Locate the cell with the specified text and output its (x, y) center coordinate. 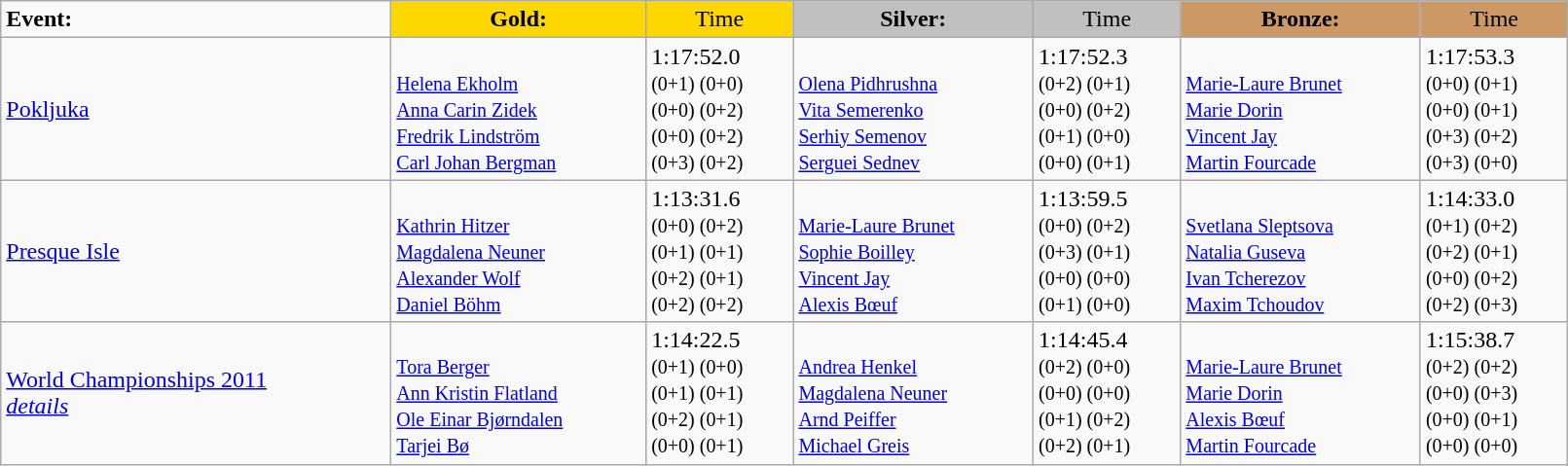
1:14:45.4(0+2) (0+0)(0+0) (0+0)(0+1) (0+2)(0+2) (0+1) (1108, 393)
Presque Isle (197, 251)
Silver: (913, 19)
Marie-Laure BrunetMarie DorinVincent JayMartin Fourcade (1300, 109)
1:13:31.6(0+0) (0+2)(0+1) (0+1)(0+2) (0+1)(0+2) (0+2) (720, 251)
Pokljuka (197, 109)
Andrea HenkelMagdalena NeunerArnd PeifferMichael Greis (913, 393)
Olena PidhrushnaVita SemerenkoSerhiy SemenovSerguei Sednev (913, 109)
Tora BergerAnn Kristin FlatlandOle Einar BjørndalenTarjei Bø (519, 393)
Marie-Laure BrunetMarie DorinAlexis BœufMartin Fourcade (1300, 393)
World Championships 2011details (197, 393)
1:17:52.0(0+1) (0+0)(0+0) (0+2)(0+0) (0+2)(0+3) (0+2) (720, 109)
1:17:52.3(0+2) (0+1)(0+0) (0+2)(0+1) (0+0)(0+0) (0+1) (1108, 109)
Marie-Laure BrunetSophie BoilleyVincent JayAlexis Bœuf (913, 251)
1:14:33.0(0+1) (0+2)(0+2) (0+1)(0+0) (0+2)(0+2) (0+3) (1493, 251)
Event: (197, 19)
1:17:53.3(0+0) (0+1)(0+0) (0+1)(0+3) (0+2)(0+3) (0+0) (1493, 109)
Helena EkholmAnna Carin ZidekFredrik LindströmCarl Johan Bergman (519, 109)
1:13:59.5(0+0) (0+2)(0+3) (0+1)(0+0) (0+0)(0+1) (0+0) (1108, 251)
Bronze: (1300, 19)
Svetlana SleptsovaNatalia GusevaIvan TcherezovMaxim Tchoudov (1300, 251)
Gold: (519, 19)
1:15:38.7(0+2) (0+2)(0+0) (0+3)(0+0) (0+1)(0+0) (0+0) (1493, 393)
1:14:22.5(0+1) (0+0)(0+1) (0+1)(0+2) (0+1)(0+0) (0+1) (720, 393)
Kathrin HitzerMagdalena NeunerAlexander WolfDaniel Böhm (519, 251)
